For the text-containing cell, return its midpoint in (X, Y) coordinate format. 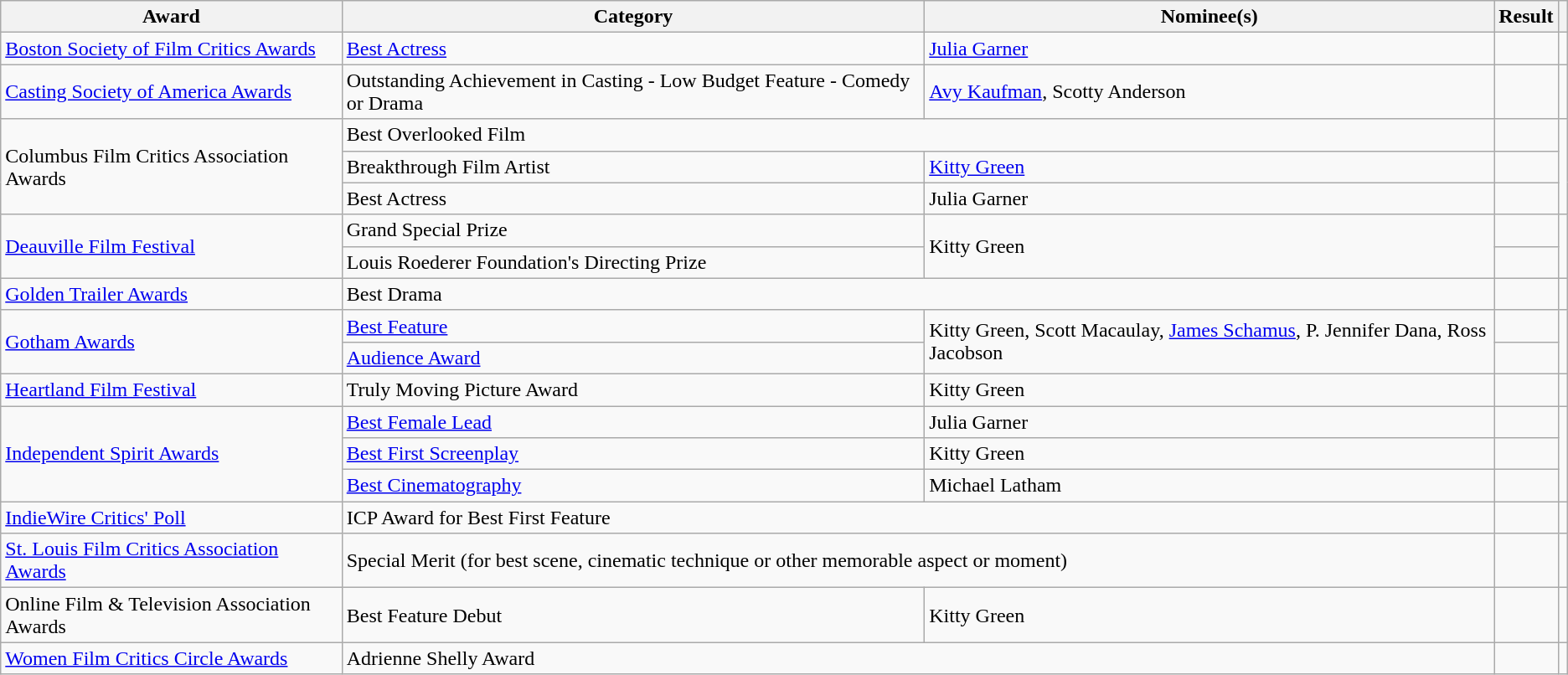
Special Merit (for best scene, cinematic technique or other memorable aspect or moment) (918, 561)
Best Overlooked Film (918, 135)
Nominee(s) (1210, 17)
Columbus Film Critics Association Awards (171, 167)
Independent Spirit Awards (171, 453)
Truly Moving Picture Award (633, 389)
Michael Latham (1210, 486)
St. Louis Film Critics Association Awards (171, 561)
Result (1526, 17)
Heartland Film Festival (171, 389)
Grand Special Prize (633, 230)
Louis Roederer Foundation's Directing Prize (633, 262)
Boston Society of Film Critics Awards (171, 49)
Avy Kaufman, Scotty Anderson (1210, 92)
Best Feature (633, 326)
Casting Society of America Awards (171, 92)
Women Film Critics Circle Awards (171, 658)
Award (171, 17)
ICP Award for Best First Feature (918, 518)
IndieWire Critics' Poll (171, 518)
Adrienne Shelly Award (918, 658)
Best First Screenplay (633, 454)
Gotham Awards (171, 342)
Golden Trailer Awards (171, 294)
Kitty Green, Scott Macaulay, James Schamus, P. Jennifer Dana, Ross Jacobson (1210, 342)
Deauville Film Festival (171, 246)
Best Feature Debut (633, 615)
Best Cinematography (633, 486)
Audience Award (633, 358)
Online Film & Television Association Awards (171, 615)
Best Drama (918, 294)
Breakthrough Film Artist (633, 167)
Category (633, 17)
Outstanding Achievement in Casting - Low Budget Feature - Comedy or Drama (633, 92)
Best Female Lead (633, 421)
